Pinpoint the cell where the given text exists, returning its [x, y] midpoint coordinate. 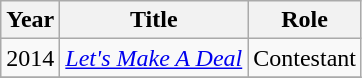
2014 [30, 58]
Let's Make A Deal [154, 58]
Title [154, 20]
Year [30, 20]
Contestant [305, 58]
Role [305, 20]
